Find where the given text appears and provide that cell's center as [X, Y] coordinate. 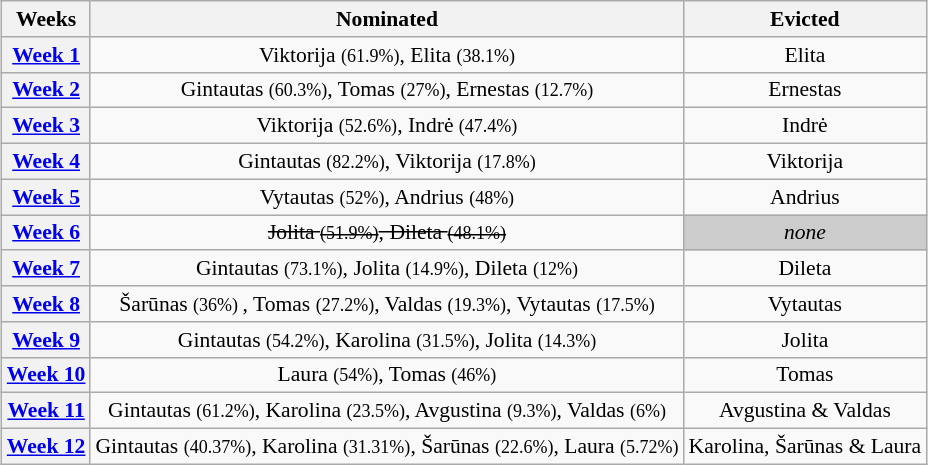
Jolita [806, 340]
Tomas [806, 375]
Week 1 [46, 55]
Elita [806, 55]
Weeks [46, 19]
Week 5 [46, 197]
Week 12 [46, 447]
Week 10 [46, 375]
Nominated [386, 19]
Gintautas (61.2%), Karolina (23.5%), Avgustina (9.3%), Valdas (6%) [386, 411]
Week 8 [46, 304]
Gintautas (82.2%), Viktorija (17.8%) [386, 162]
Laura (54%), Tomas (46%) [386, 375]
Gintautas (73.1%), Jolita (14.9%), Dileta (12%) [386, 269]
Gintautas (60.3%), Tomas (27%), Ernestas (12.7%) [386, 90]
Gintautas (40.37%), Karolina (31.31%), Šarūnas (22.6%), Laura (5.72%) [386, 447]
Avgustina & Valdas [806, 411]
Vytautas [806, 304]
Indrė [806, 126]
Vytautas (52%), Andrius (48%) [386, 197]
Evicted [806, 19]
Šarūnas (36%) , Tomas (27.2%), Valdas (19.3%), Vytautas (17.5%) [386, 304]
Week 4 [46, 162]
Dileta [806, 269]
Viktorija (52.6%), Indrė (47.4%) [386, 126]
Week 7 [46, 269]
Jolita (51.9%), Dileta (48.1%) [386, 233]
Ernestas [806, 90]
Week 2 [46, 90]
Gintautas (54.2%), Karolina (31.5%), Jolita (14.3%) [386, 340]
Viktorija [806, 162]
Week 9 [46, 340]
none [806, 233]
Andrius [806, 197]
Week 6 [46, 233]
Viktorija (61.9%), Elita (38.1%) [386, 55]
Week 3 [46, 126]
Karolina, Šarūnas & Laura [806, 447]
Week 11 [46, 411]
